Extract the [x, y] coordinate from the center of the cell holding the provided text.  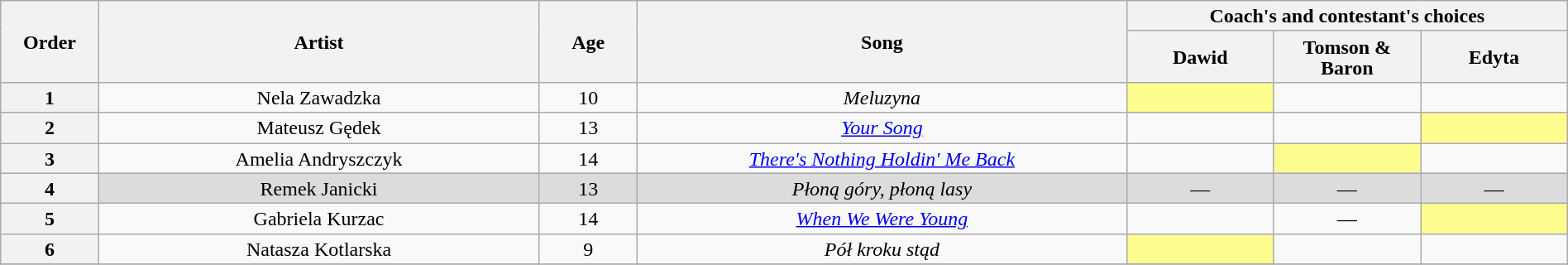
Coach's and contestant's choices [1346, 17]
Your Song [882, 128]
Gabriela Kurzac [319, 219]
9 [588, 248]
Song [882, 41]
Mateusz Gędek [319, 128]
Remek Janicki [319, 189]
Nela Zawadzka [319, 98]
Tomson & Baron [1347, 56]
When We Were Young [882, 219]
5 [50, 219]
Meluzyna [882, 98]
4 [50, 189]
2 [50, 128]
Artist [319, 41]
10 [588, 98]
There's Nothing Holdin' Me Back [882, 157]
1 [50, 98]
Dawid [1200, 56]
Edyta [1494, 56]
3 [50, 157]
6 [50, 248]
Natasza Kotlarska [319, 248]
Pół kroku stąd [882, 248]
Age [588, 41]
Płoną góry, płoną lasy [882, 189]
Amelia Andryszczyk [319, 157]
Order [50, 41]
